Return the [X, Y] coordinate for the center point of the cell that contains the specified text.  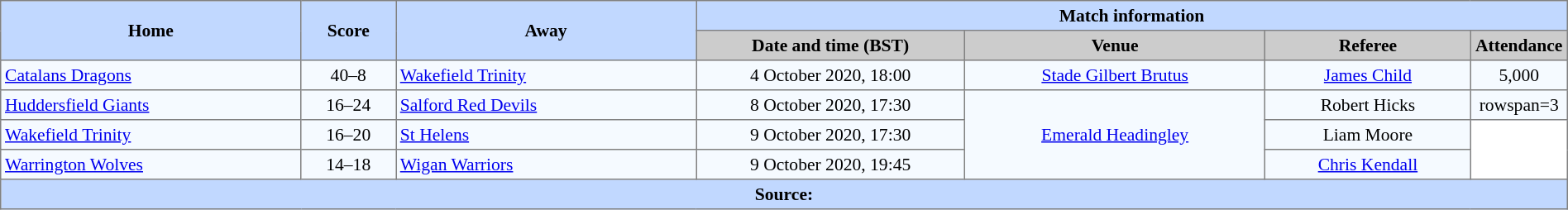
Robert Hicks [1368, 105]
5,000 [1518, 75]
Home [151, 31]
Away [546, 31]
Warrington Wolves [151, 165]
Score [349, 31]
Huddersfield Giants [151, 105]
9 October 2020, 17:30 [830, 135]
Liam Moore [1368, 135]
Salford Red Devils [546, 105]
Source: [784, 194]
40–8 [349, 75]
Attendance [1518, 45]
Match information [1132, 16]
Stade Gilbert Brutus [1115, 75]
16–20 [349, 135]
Catalans Dragons [151, 75]
8 October 2020, 17:30 [830, 105]
Emerald Headingley [1115, 135]
9 October 2020, 19:45 [830, 165]
Wigan Warriors [546, 165]
14–18 [349, 165]
16–24 [349, 105]
Referee [1368, 45]
St Helens [546, 135]
James Child [1368, 75]
4 October 2020, 18:00 [830, 75]
rowspan=3 [1518, 105]
Date and time (BST) [830, 45]
Venue [1115, 45]
Chris Kendall [1368, 165]
